Find where the given text appears and provide that cell's center as [X, Y] coordinate. 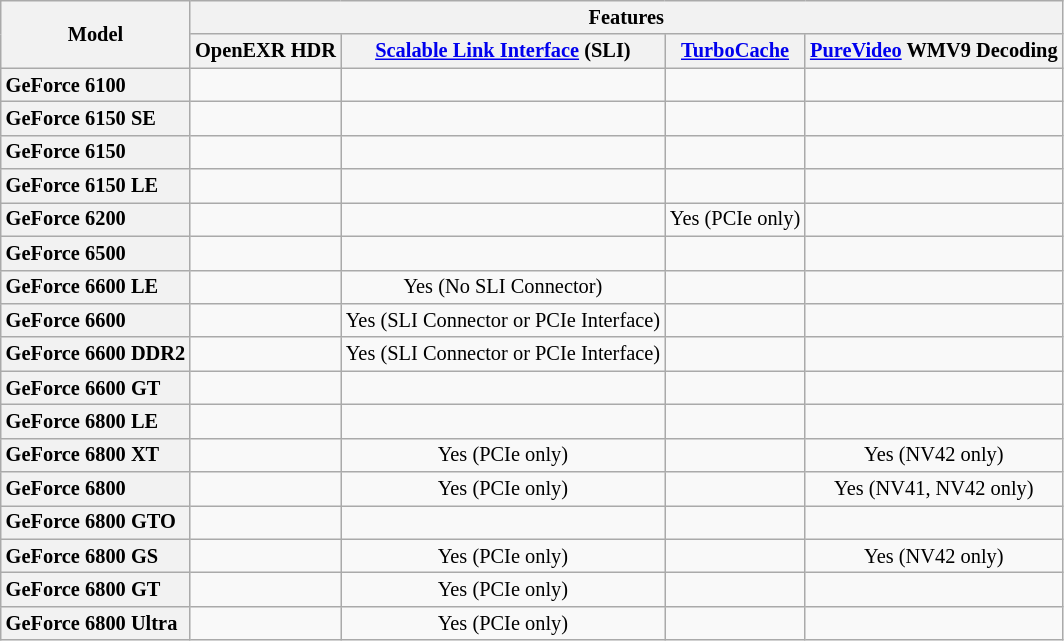
GeForce 6800 GT [96, 589]
GeForce 6600 [96, 320]
GeForce 6150 [96, 152]
GeForce 6100 [96, 85]
GeForce 6800 LE [96, 421]
GeForce 6600 GT [96, 388]
Scalable Link Interface (SLI) [503, 51]
GeForce 6800 Ultra [96, 623]
GeForce 6150 LE [96, 186]
GeForce 6600 DDR2 [96, 354]
Yes (NV41, NV42 only) [934, 489]
OpenEXR HDR [266, 51]
GeForce 6500 [96, 253]
GeForce 6800 GTO [96, 522]
Model [96, 34]
GeForce 6800 GS [96, 556]
GeForce 6600 LE [96, 287]
Yes (No SLI Connector) [503, 287]
GeForce 6200 [96, 219]
TurboCache [735, 51]
GeForce 6800 XT [96, 455]
PureVideo WMV9 Decoding [934, 51]
GeForce 6150 SE [96, 118]
GeForce 6800 [96, 489]
Features [626, 17]
